Determine the (x, y) coordinate at the center of the cell enclosing the given text.  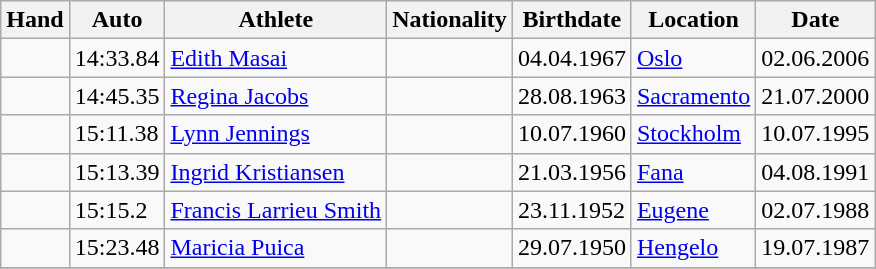
Fana (693, 172)
Stockholm (693, 134)
Nationality (450, 20)
15:15.2 (117, 210)
Hand (35, 20)
14:33.84 (117, 58)
Maricia Puica (276, 248)
02.06.2006 (816, 58)
15:11.38 (117, 134)
28.08.1963 (572, 96)
15:13.39 (117, 172)
19.07.1987 (816, 248)
Edith Masai (276, 58)
Hengelo (693, 248)
Oslo (693, 58)
04.04.1967 (572, 58)
04.08.1991 (816, 172)
Regina Jacobs (276, 96)
Auto (117, 20)
Eugene (693, 210)
Sacramento (693, 96)
Ingrid Kristiansen (276, 172)
23.11.1952 (572, 210)
Birthdate (572, 20)
21.03.1956 (572, 172)
Date (816, 20)
10.07.1960 (572, 134)
Location (693, 20)
Francis Larrieu Smith (276, 210)
10.07.1995 (816, 134)
Lynn Jennings (276, 134)
29.07.1950 (572, 248)
Athlete (276, 20)
21.07.2000 (816, 96)
15:23.48 (117, 248)
02.07.1988 (816, 210)
14:45.35 (117, 96)
